Return the (x, y) coordinate for the center point of the cell that contains the specified text.  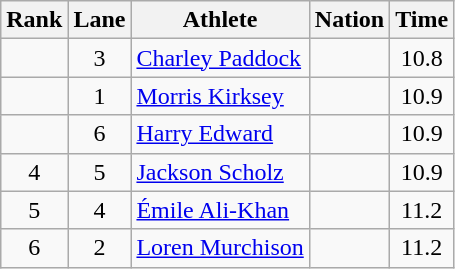
2 (100, 248)
Harry Edward (220, 134)
Émile Ali-Khan (220, 210)
10.8 (422, 58)
Nation (349, 20)
Loren Murchison (220, 248)
Charley Paddock (220, 58)
Athlete (220, 20)
1 (100, 96)
Jackson Scholz (220, 172)
Morris Kirksey (220, 96)
Rank (34, 20)
Time (422, 20)
3 (100, 58)
Lane (100, 20)
